From the cell containing the given text, extract its center point as (x, y) coordinate. 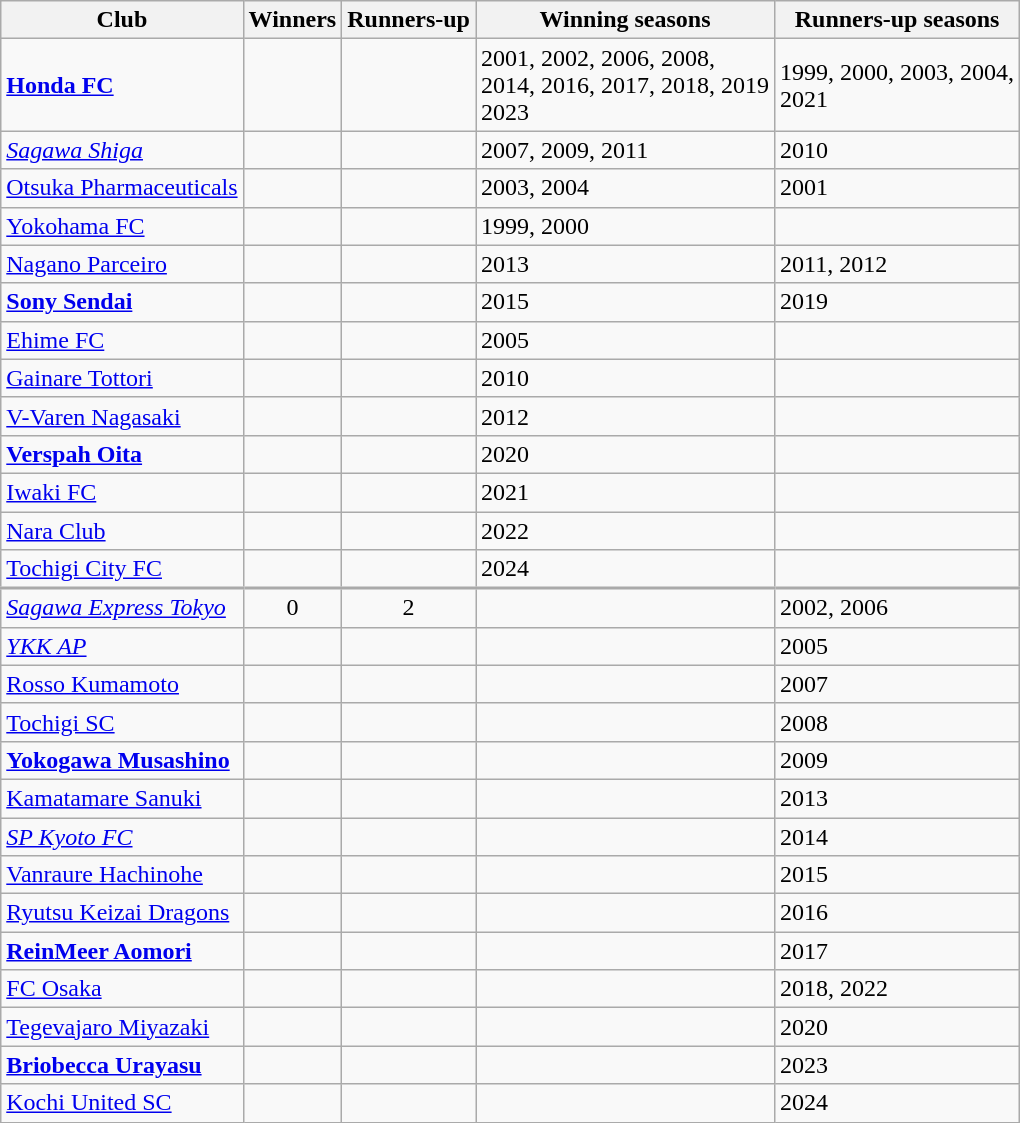
Gainare Tottori (122, 378)
2009 (898, 760)
0 (292, 608)
Runners-up seasons (898, 20)
SP Kyoto FC (122, 837)
Honda FC (122, 85)
2023 (898, 1065)
2 (409, 608)
Kochi United SC (122, 1103)
Runners-up (409, 20)
Vanraure Hachinohe (122, 875)
2007 (898, 684)
2016 (898, 913)
Briobecca Urayasu (122, 1065)
2014 (898, 837)
Otsuka Pharmaceuticals (122, 188)
2007, 2009, 2011 (626, 150)
Sony Sendai (122, 302)
2011, 2012 (898, 264)
2002, 2006 (898, 608)
Club (122, 20)
2003, 2004 (626, 188)
2022 (626, 531)
Rosso Kumamoto (122, 684)
Tochigi City FC (122, 570)
Verspah Oita (122, 454)
FC Osaka (122, 989)
Tochigi SC (122, 722)
1999, 2000, 2003, 2004,2021 (898, 85)
Ryutsu Keizai Dragons (122, 913)
Yokogawa Musashino (122, 760)
YKK AP (122, 646)
2018, 2022 (898, 989)
Nara Club (122, 531)
Tegevajaro Miyazaki (122, 1027)
Winning seasons (626, 20)
2001 (898, 188)
Sagawa Express Tokyo (122, 608)
Nagano Parceiro (122, 264)
Winners (292, 20)
2021 (626, 492)
ReinMeer Aomori (122, 951)
2001, 2002, 2006, 2008,2014, 2016, 2017, 2018, 2019 2023 (626, 85)
Ehime FC (122, 340)
2012 (626, 416)
Yokohama FC (122, 226)
Sagawa Shiga (122, 150)
Iwaki FC (122, 492)
2019 (898, 302)
1999, 2000 (626, 226)
V-Varen Nagasaki (122, 416)
2008 (898, 722)
2017 (898, 951)
Kamatamare Sanuki (122, 798)
